Search for the cell housing the specified text and yield its [x, y] center coordinate. 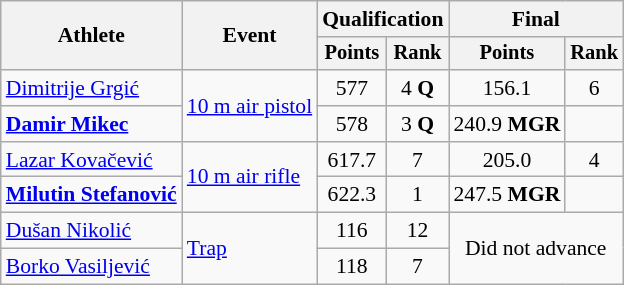
4 Q [418, 88]
12 [418, 231]
Borko Vasiljević [92, 267]
Dušan Nikolić [92, 231]
240.9 MGR [506, 124]
Athlete [92, 36]
Event [250, 36]
Milutin Stefanović [92, 195]
Trap [250, 248]
116 [352, 231]
205.0 [506, 160]
10 m air rifle [250, 178]
3 Q [418, 124]
622.3 [352, 195]
118 [352, 267]
Final [535, 19]
Did not advance [535, 248]
578 [352, 124]
577 [352, 88]
6 [594, 88]
156.1 [506, 88]
Damir Mikec [92, 124]
1 [418, 195]
4 [594, 160]
Lazar Kovačević [92, 160]
247.5 MGR [506, 195]
Qualification [382, 19]
Dimitrije Grgić [92, 88]
10 m air pistol [250, 106]
617.7 [352, 160]
